Search for the cell housing the specified text and yield its [x, y] center coordinate. 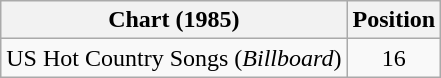
Chart (1985) [174, 20]
US Hot Country Songs (Billboard) [174, 58]
16 [394, 58]
Position [394, 20]
